Provide the [X, Y] coordinate of the cell's center where the given text is located.  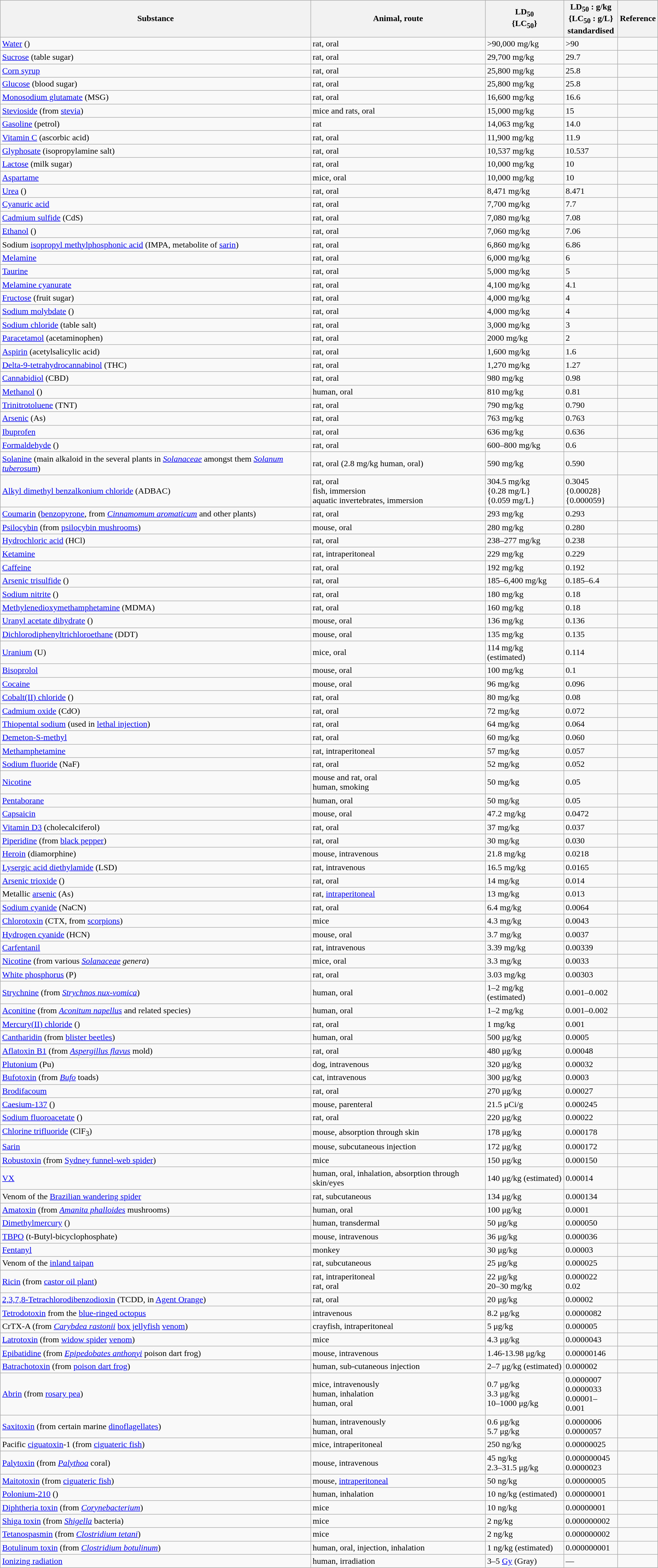
4,100 mg/kg [524, 284]
0.0043 [591, 921]
13 mg/kg [524, 894]
Venom of the inland taipan [155, 1263]
0.0005 [591, 1037]
Arsenic trisulfide () [155, 581]
Cannabidiol (CBD) [155, 378]
0.000036 [591, 1236]
3,000 mg/kg [524, 325]
Methamphetamine [155, 751]
Cobalt(II) chloride () [155, 697]
25 μg/kg [524, 1263]
VX [155, 1178]
2,3,7,8-Tetrachlorodibenzodioxin (TCDD, in Agent Orange) [155, 1299]
10,537 mg/kg [524, 151]
Aspartame [155, 178]
Tetrodotoxin from the blue-ringed octopus [155, 1313]
Plutonium (Pu) [155, 1064]
250 ng/kg [524, 1445]
21.8 mg/kg [524, 854]
0.1 [591, 670]
1,270 mg/kg [524, 365]
LD50 {LC50} [524, 19]
14.0 [591, 124]
1.6 [591, 352]
0.98 [591, 378]
Bisoprolol [155, 670]
Latrotoxin (from widow spider venom) [155, 1339]
Venom of the Brazilian wandering spider [155, 1196]
1.27 [591, 365]
600–800 mg/kg [524, 445]
0.0001 [591, 1210]
Sodium chloride (table salt) [155, 325]
human, transdermal [398, 1223]
6,860 mg/kg [524, 244]
114 mg/kg (estimated) [524, 653]
50 μg/kg [524, 1223]
293 mg/kg [524, 514]
Palytoxin (from Palythoa coral) [155, 1463]
mice, intravenouslyhuman, inhalationhuman, oral [398, 1394]
0.000245 [591, 1104]
0.072 [591, 711]
0.0000043 [591, 1339]
7,060 mg/kg [524, 231]
6.4 mg/kg [524, 907]
7.06 [591, 231]
270 μg/kg [524, 1091]
TBPO (t-Butyl-bicyclophosphate) [155, 1236]
11.9 [591, 137]
20 μg/kg [524, 1299]
rat [398, 124]
14 mg/kg [524, 881]
Caesium-137 () [155, 1104]
0.00003 [591, 1250]
Fructose (fruit sugar) [155, 298]
0.00027 [591, 1091]
0.000002 [591, 1366]
7.7 [591, 204]
Melamine [155, 258]
Sodium cyanide (NaCN) [155, 907]
Vitamin C (ascorbic acid) [155, 137]
10 ng/kg (estimated) [524, 1494]
4.3 μg/kg [524, 1339]
Ethanol () [155, 231]
Alkyl dimethyl benzalkonium chloride (ADBAC) [155, 491]
37 mg/kg [524, 827]
1–2 mg/kg (estimated) [524, 993]
16,600 mg/kg [524, 97]
96 mg/kg [524, 684]
Heroin (diamorphine) [155, 854]
Formaldehyde () [155, 445]
0.763 [591, 418]
52 mg/kg [524, 764]
47.2 mg/kg [524, 814]
320 μg/kg [524, 1064]
0.00022 [591, 1118]
7,700 mg/kg [524, 204]
Sodium fluoroacetate () [155, 1118]
4.3 mg/kg [524, 921]
mouse, intraperitoneal [398, 1481]
Pacific ciguatoxin-1 (from ciguateric fish) [155, 1445]
0.037 [591, 827]
36 μg/kg [524, 1236]
0.096 [591, 684]
0.00000070.00000330.00001–0.001 [591, 1394]
0.000050 [591, 1223]
810 mg/kg [524, 392]
Trinitrotoluene (TNT) [155, 405]
0.00000025 [591, 1445]
Aflatoxin B1 (from Aspergillus flavus mold) [155, 1051]
29,700 mg/kg [524, 57]
Vitamin D3 (cholecalciferol) [155, 827]
0.790 [591, 405]
0.136 [591, 621]
human, inhalation [398, 1494]
238–277 mg/kg [524, 541]
0.000134 [591, 1196]
480 μg/kg [524, 1051]
Brodifacoum [155, 1091]
636 mg/kg [524, 432]
14,063 mg/kg [524, 124]
0.00014 [591, 1178]
0.6 [591, 445]
57 mg/kg [524, 751]
Sodium fluoride (NaF) [155, 764]
0.185–6.4 [591, 581]
mice, intraperitoneal [398, 1445]
mice and rats, oral [398, 111]
0.00002 [591, 1299]
rat, oral (2.8 mg/kg human, oral) [398, 463]
Chlorotoxin (CTX, from scorpions) [155, 921]
Lysergic acid diethylamide (LSD) [155, 867]
Glyphosate (isopropylamine salt) [155, 151]
Solanine (main alkaloid in the several plants in Solanaceae amongst them Solanum tuberosum) [155, 463]
6 [591, 258]
15 [591, 111]
229 mg/kg [524, 554]
mouse, absorption through skin [398, 1132]
29.7 [591, 57]
6,000 mg/kg [524, 258]
rat, oral fish, immersion aquatic invertebrates, immersion [398, 491]
Delta-9-tetrahydrocannabinol (THC) [155, 365]
1–2 mg/kg [524, 1011]
Maitotoxin (from ciguateric fish) [155, 1481]
rat, intraperitoneal rat, oral [398, 1281]
15,000 mg/kg [524, 111]
172 μg/kg [524, 1147]
human, irradiation [398, 1561]
0.00000005 [591, 1481]
763 mg/kg [524, 418]
White phosphorus (P) [155, 974]
300 μg/kg [524, 1078]
Thiopental sodium (used in lethal injection) [155, 724]
45 ng/kg2.3–31.5 μg/kg [524, 1463]
Metallic arsenic (As) [155, 894]
Sarin [155, 1147]
1,600 mg/kg [524, 352]
mouse and rat, oralhuman, smoking [398, 783]
Bufotoxin (from Bufo toads) [155, 1078]
980 mg/kg [524, 378]
0.064 [591, 724]
8,471 mg/kg [524, 191]
134 μg/kg [524, 1196]
Batrachotoxin (from poison dart frog) [155, 1366]
Glucose (blood sugar) [155, 84]
16.5 mg/kg [524, 867]
human, oral, injection, inhalation [398, 1548]
30 mg/kg [524, 841]
0.000178 [591, 1132]
1.46-13.98 μg/kg [524, 1353]
intravenous [398, 1313]
Reference [638, 19]
140 μg/kg (estimated) [524, 1178]
220 μg/kg [524, 1118]
0.192 [591, 567]
1 mg/kg [524, 1024]
Uranium (U) [155, 653]
0.00339 [591, 947]
1 ng/kg (estimated) [524, 1548]
Diphtheria toxin (from Corynebacterium) [155, 1508]
280 mg/kg [524, 527]
0.590 [591, 463]
mouse, parenteral [398, 1104]
0.060 [591, 737]
0.000150 [591, 1160]
304.5 mg/kg {0.28 mg/L} {0.059 mg/L} [524, 491]
Dichlorodiphenyltrichloroethane (DDT) [155, 634]
Lactose (milk sugar) [155, 164]
0.000000001 [591, 1548]
192 mg/kg [524, 567]
Pentaborane [155, 801]
0.00303 [591, 974]
Botulinum toxin (from Clostridium botulinum) [155, 1548]
Cadmium oxide (CdO) [155, 711]
150 μg/kg [524, 1160]
64 mg/kg [524, 724]
5 μg/kg [524, 1326]
3.03 mg/kg [524, 974]
21.5 μCi/g [524, 1104]
0.0472 [591, 814]
Ricin (from castor oil plant) [155, 1281]
Sodium isopropyl methylphosphonic acid (IMPA, metabolite of sarin) [155, 244]
590 mg/kg [524, 463]
0.000005 [591, 1326]
Mercury(II) chloride () [155, 1024]
790 mg/kg [524, 405]
10 ng/kg [524, 1508]
0.000172 [591, 1147]
Abrin (from rosary pea) [155, 1394]
5 [591, 271]
Substance [155, 19]
Aspirin (acetylsalicylic acid) [155, 352]
3.7 mg/kg [524, 934]
0.000022 0.02 [591, 1281]
Arsenic (As) [155, 418]
CrTX-A (from Carybdea rastonii box jellyfish venom) [155, 1326]
0.000025 [591, 1263]
0.0064 [591, 907]
Nicotine (from various Solanaceae genera) [155, 961]
Psilocybin (from psilocybin mushrooms) [155, 527]
136 mg/kg [524, 621]
Shiga toxin (from Shigella bacteria) [155, 1521]
0.0000000450.0000023 [591, 1463]
0.0218 [591, 854]
Taurine [155, 271]
0.6 μg/kg5.7 μg/kg [524, 1427]
0.030 [591, 841]
Hydrogen cyanide (HCN) [155, 934]
Urea () [155, 191]
Ketamine [155, 554]
Coumarin (benzopyrone, from Cinnamomum aromaticum and other plants) [155, 514]
Robustoxin (from Sydney funnel-web spider) [155, 1160]
60 mg/kg [524, 737]
0.013 [591, 894]
100 mg/kg [524, 670]
0.08 [591, 697]
0.0037 [591, 934]
0.3045 {0.00028} {0.000059} [591, 491]
0.00032 [591, 1064]
>90 [591, 44]
Cantharidin (from blister beetles) [155, 1037]
3–5 Gy (Gray) [524, 1561]
Ibuprofen [155, 432]
Strychnine (from Strychnos nux-vomica) [155, 993]
0.293 [591, 514]
2–7 μg/kg (estimated) [524, 1366]
72 mg/kg [524, 711]
0.052 [591, 764]
3.39 mg/kg [524, 947]
185–6,400 mg/kg [524, 581]
Paracetamol (acetaminophen) [155, 338]
0.00048 [591, 1051]
Carfentanil [155, 947]
Sodium nitrite () [155, 594]
Gasoline (petrol) [155, 124]
Corn syrup [155, 71]
Cocaine [155, 684]
0.7 μg/kg3.3 μg/kg10–1000 μg/kg [524, 1394]
Monosodium glutamate (MSG) [155, 97]
5,000 mg/kg [524, 271]
0.014 [591, 881]
8.2 μg/kg [524, 1313]
Polonium-210 () [155, 1494]
Demeton-S-methyl [155, 737]
2 [591, 338]
crayfish, intraperitoneal [398, 1326]
Uranyl acetate dihydrate () [155, 621]
Methanol () [155, 392]
10.537 [591, 151]
7.08 [591, 218]
Animal, route [398, 19]
0.0003 [591, 1078]
Stevioside (from stevia) [155, 111]
Methylenedioxymethamphetamine (MDMA) [155, 608]
human, oral, inhalation, absorption through skin/eyes [398, 1178]
0.81 [591, 392]
8.471 [591, 191]
Melamine cyanurate [155, 284]
0.114 [591, 653]
Arsenic trioxide () [155, 881]
human, intravenouslyhuman, oral [398, 1427]
50 ng/kg [524, 1481]
Epibatidine (from Epipedobates anthonyi poison dart frog) [155, 1353]
Capsaicin [155, 814]
0.229 [591, 554]
Tetanospasmin (from Clostridium tetani) [155, 1534]
80 mg/kg [524, 697]
178 μg/kg [524, 1132]
100 μg/kg [524, 1210]
0.00000146 [591, 1353]
Amatoxin (from Amanita phalloides mushrooms) [155, 1210]
0.057 [591, 751]
0.636 [591, 432]
0.0000082 [591, 1313]
mouse, subcutaneous injection [398, 1147]
dog, intravenous [398, 1064]
0.238 [591, 541]
Nicotine [155, 783]
>90,000 mg/kg [524, 44]
— [591, 1561]
Saxitoxin (from certain marine dinoflagellates) [155, 1427]
500 μg/kg [524, 1037]
Hydrochloric acid (HCl) [155, 541]
16.6 [591, 97]
Sodium molybdate () [155, 311]
Fentanyl [155, 1250]
22 μg/kg 20–30 mg/kg [524, 1281]
2000 mg/kg [524, 338]
0.135 [591, 634]
0.001 [591, 1024]
30 μg/kg [524, 1250]
Dimethylmercury () [155, 1223]
Water () [155, 44]
4.1 [591, 284]
135 mg/kg [524, 634]
160 mg/kg [524, 608]
Aconitine (from Aconitum napellus and related species) [155, 1011]
11,900 mg/kg [524, 137]
human, sub-cutaneous injection [398, 1366]
Caffeine [155, 567]
Chlorine trifluoride (ClF3) [155, 1132]
LD50 : g/kg {LC50 : g/L} standardised [591, 19]
Sucrose (table sugar) [155, 57]
0.0165 [591, 867]
Piperidine (from black pepper) [155, 841]
3.3 mg/kg [524, 961]
Ionizing radiation [155, 1561]
Cyanuric acid [155, 204]
0.0033 [591, 961]
3 [591, 325]
monkey [398, 1250]
7,080 mg/kg [524, 218]
cat, intravenous [398, 1078]
0.00000060.0000057 [591, 1427]
0.280 [591, 527]
Cadmium sulfide (CdS) [155, 218]
180 mg/kg [524, 594]
6.86 [591, 244]
